For the text-containing cell, return its midpoint in (X, Y) coordinate format. 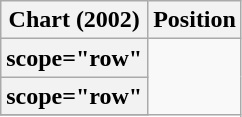
Chart (2002) (74, 20)
Position (195, 20)
